Capture the cell that displays the provided text and extract its (X, Y) central coordinate. 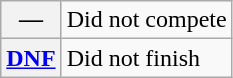
Did not compete (146, 20)
Did not finish (146, 58)
— (31, 20)
DNF (31, 58)
